Search for the cell housing the specified text and yield its [x, y] center coordinate. 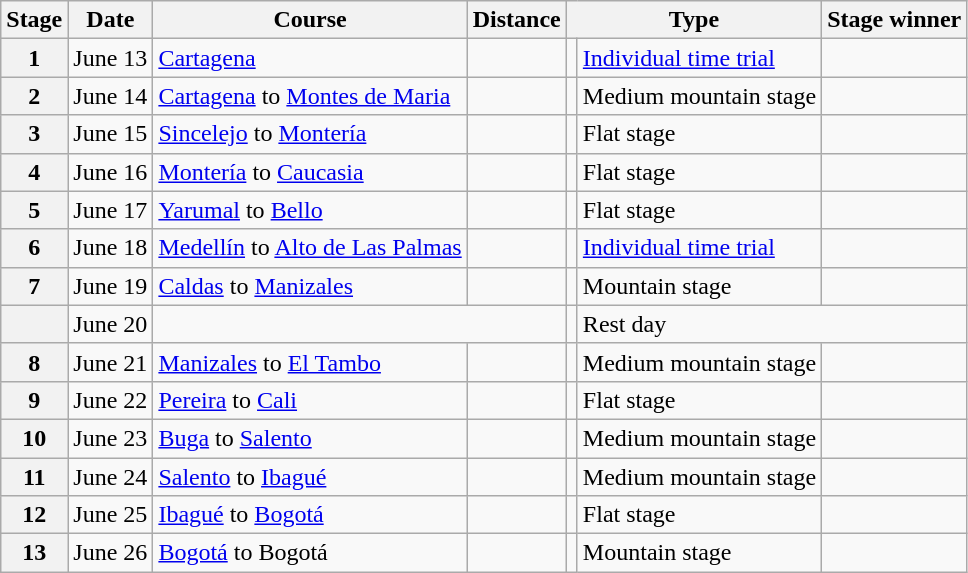
Stage [34, 20]
June 17 [110, 210]
10 [34, 438]
Manizales to El Tambo [310, 362]
1 [34, 58]
June 24 [110, 477]
June 18 [110, 248]
Buga to Salento [310, 438]
June 13 [110, 58]
Sincelejo to Montería [310, 134]
8 [34, 362]
6 [34, 248]
Bogotá to Bogotá [310, 553]
June 21 [110, 362]
Salento to Ibagué [310, 477]
Medellín to Alto de Las Palmas [310, 248]
June 25 [110, 515]
5 [34, 210]
Stage winner [894, 20]
June 20 [110, 324]
7 [34, 286]
Distance [516, 20]
Cartagena [310, 58]
June 16 [110, 172]
June 23 [110, 438]
June 22 [110, 400]
4 [34, 172]
June 26 [110, 553]
June 19 [110, 286]
2 [34, 96]
Ibagué to Bogotá [310, 515]
Caldas to Manizales [310, 286]
Montería to Caucasia [310, 172]
9 [34, 400]
13 [34, 553]
Rest day [772, 324]
Cartagena to Montes de Maria [310, 96]
June 15 [110, 134]
June 14 [110, 96]
3 [34, 134]
Yarumal to Bello [310, 210]
11 [34, 477]
Type [694, 20]
Course [310, 20]
Pereira to Cali [310, 400]
Date [110, 20]
12 [34, 515]
